Return the [X, Y] coordinate for the center point of the cell that contains the specified text.  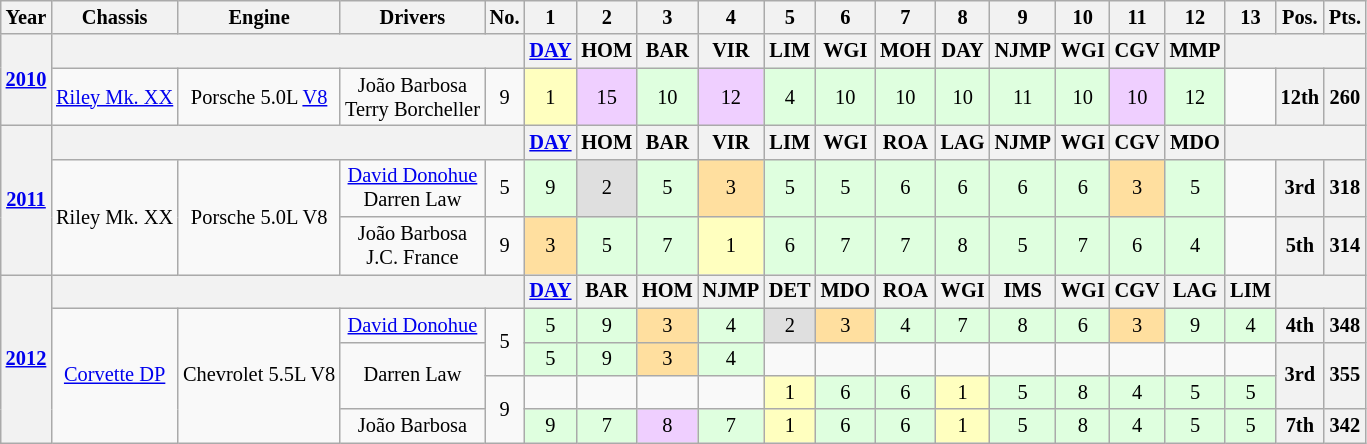
Drivers [412, 17]
No. [505, 17]
Darren Law [412, 376]
Engine [259, 17]
15 [606, 97]
260 [1345, 97]
David DonohueDarren Law [412, 188]
Chassis [114, 17]
Chevrolet 5.5L V8 [259, 376]
MMP [1196, 51]
Corvette DP [114, 376]
342 [1345, 426]
João BarbosaTerry Borcheller [412, 97]
5th [1300, 246]
13 [1250, 17]
2010 [26, 80]
MOH [906, 51]
Pos. [1300, 17]
318 [1345, 188]
IMS [1023, 291]
DET [790, 291]
355 [1345, 376]
2011 [26, 200]
12th [1300, 97]
314 [1345, 246]
João Barbosa [412, 426]
Pts. [1345, 17]
Year [26, 17]
2012 [26, 358]
João BarbosaJ.C. France [412, 246]
348 [1345, 325]
7th [1300, 426]
4th [1300, 325]
David Donohue [412, 325]
